Return the [x, y] coordinate for the center point of the cell that contains the specified text.  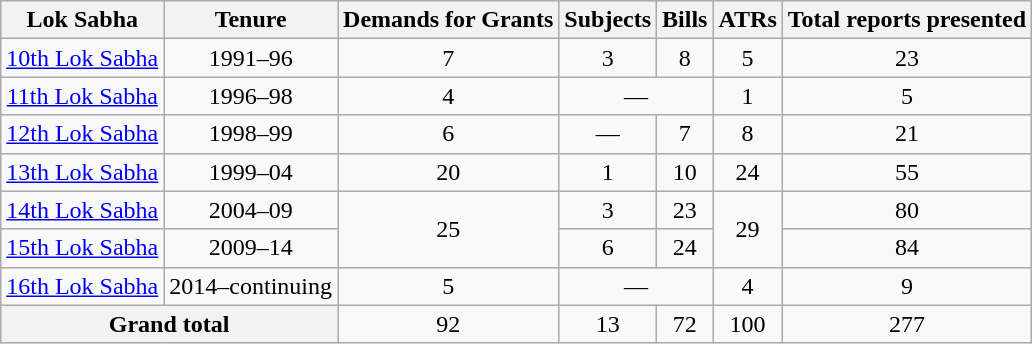
20 [448, 172]
Bills [685, 20]
10 [685, 172]
16th Lok Sabha [82, 286]
11th Lok Sabha [82, 96]
2004–09 [251, 210]
25 [448, 229]
84 [906, 248]
55 [906, 172]
92 [448, 324]
15th Lok Sabha [82, 248]
72 [685, 324]
13 [608, 324]
2009–14 [251, 248]
1991–96 [251, 58]
Total reports presented [906, 20]
Subjects [608, 20]
2014–continuing [251, 286]
100 [748, 324]
277 [906, 324]
80 [906, 210]
1999–04 [251, 172]
Tenure [251, 20]
9 [906, 286]
1998–99 [251, 134]
10th Lok Sabha [82, 58]
21 [906, 134]
Grand total [170, 324]
ATRs [748, 20]
12th Lok Sabha [82, 134]
13th Lok Sabha [82, 172]
29 [748, 229]
14th Lok Sabha [82, 210]
Demands for Grants [448, 20]
Lok Sabha [82, 20]
1996–98 [251, 96]
